Find where the given text appears and provide that cell's center as [X, Y] coordinate. 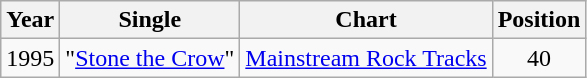
40 [539, 58]
Single [150, 20]
"Stone the Crow" [150, 58]
Position [539, 20]
Year [30, 20]
Mainstream Rock Tracks [366, 58]
1995 [30, 58]
Chart [366, 20]
